Detect which cell encompasses the target text, then output its [X, Y] center coordinate. 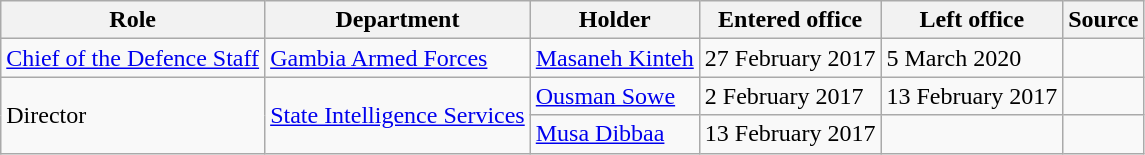
Role [133, 20]
Left office [972, 20]
Department [398, 20]
Musa Dibbaa [614, 134]
Entered office [790, 20]
Director [133, 115]
Holder [614, 20]
27 February 2017 [790, 58]
Gambia Armed Forces [398, 58]
State Intelligence Services [398, 115]
5 March 2020 [972, 58]
Chief of the Defence Staff [133, 58]
2 February 2017 [790, 96]
Source [1104, 20]
Ousman Sowe [614, 96]
Masaneh Kinteh [614, 58]
